Scan for the cell matching the given text and deliver its (X, Y) coordinate at center. 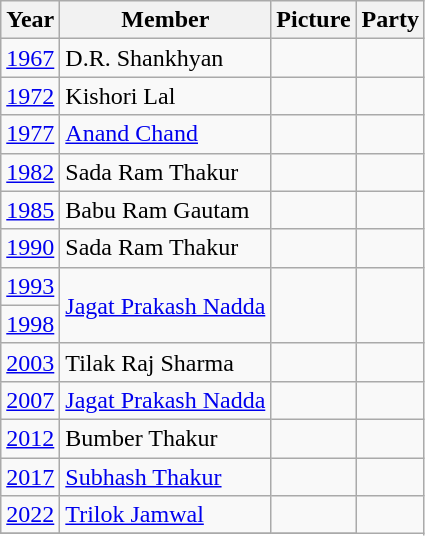
Babu Ram Gautam (166, 210)
Bumber Thakur (166, 438)
1977 (30, 134)
2012 (30, 438)
1967 (30, 58)
1998 (30, 324)
Tilak Raj Sharma (166, 362)
1990 (30, 248)
Party (390, 20)
1985 (30, 210)
2017 (30, 477)
D.R. Shankhyan (166, 58)
2022 (30, 515)
Trilok Jamwal (166, 515)
Year (30, 20)
Picture (314, 20)
Anand Chand (166, 134)
Kishori Lal (166, 96)
2007 (30, 400)
Member (166, 20)
1993 (30, 286)
1982 (30, 172)
2003 (30, 362)
1972 (30, 96)
Subhash Thakur (166, 477)
